Scan for the cell matching the given text and deliver its (x, y) coordinate at center. 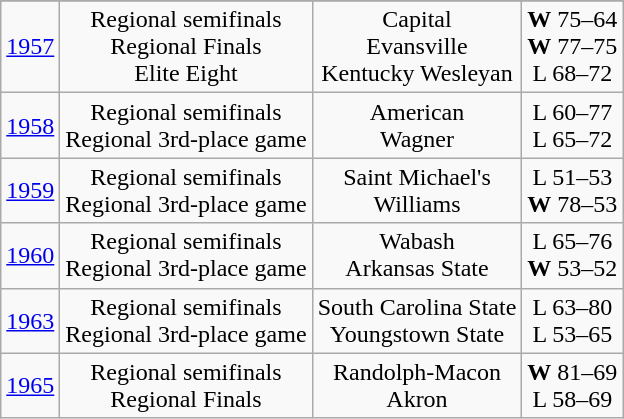
South Carolina StateYoungstown State (417, 320)
1958 (30, 126)
1959 (30, 190)
W 81–69L 58–69 (572, 386)
L 51–53W 78–53 (572, 190)
L 60–77L 65–72 (572, 126)
L 63–80L 53–65 (572, 320)
1965 (30, 386)
W 75–64W 77–75L 68–72 (572, 47)
Regional semifinalsRegional FinalsElite Eight (186, 47)
L 65–76W 53–52 (572, 256)
1960 (30, 256)
AmericanWagner (417, 126)
Regional semifinalsRegional Finals (186, 386)
Randolph-MaconAkron (417, 386)
WabashArkansas State (417, 256)
Saint Michael'sWilliams (417, 190)
1963 (30, 320)
1957 (30, 47)
CapitalEvansvilleKentucky Wesleyan (417, 47)
